Pinpoint the cell where the given text exists, returning its (X, Y) midpoint coordinate. 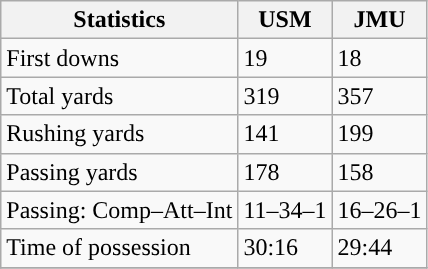
Passing yards (120, 172)
178 (285, 172)
319 (285, 96)
USM (285, 20)
Total yards (120, 96)
29:44 (380, 248)
First downs (120, 58)
30:16 (285, 248)
199 (380, 134)
141 (285, 134)
JMU (380, 20)
11–34–1 (285, 210)
Rushing yards (120, 134)
16–26–1 (380, 210)
18 (380, 58)
19 (285, 58)
Statistics (120, 20)
357 (380, 96)
158 (380, 172)
Passing: Comp–Att–Int (120, 210)
Time of possession (120, 248)
